Scan for the cell matching the given text and deliver its (X, Y) coordinate at center. 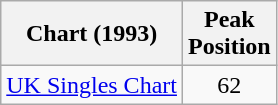
Chart (1993) (92, 34)
62 (229, 85)
UK Singles Chart (92, 85)
PeakPosition (229, 34)
